Capture the cell that displays the provided text and extract its (x, y) central coordinate. 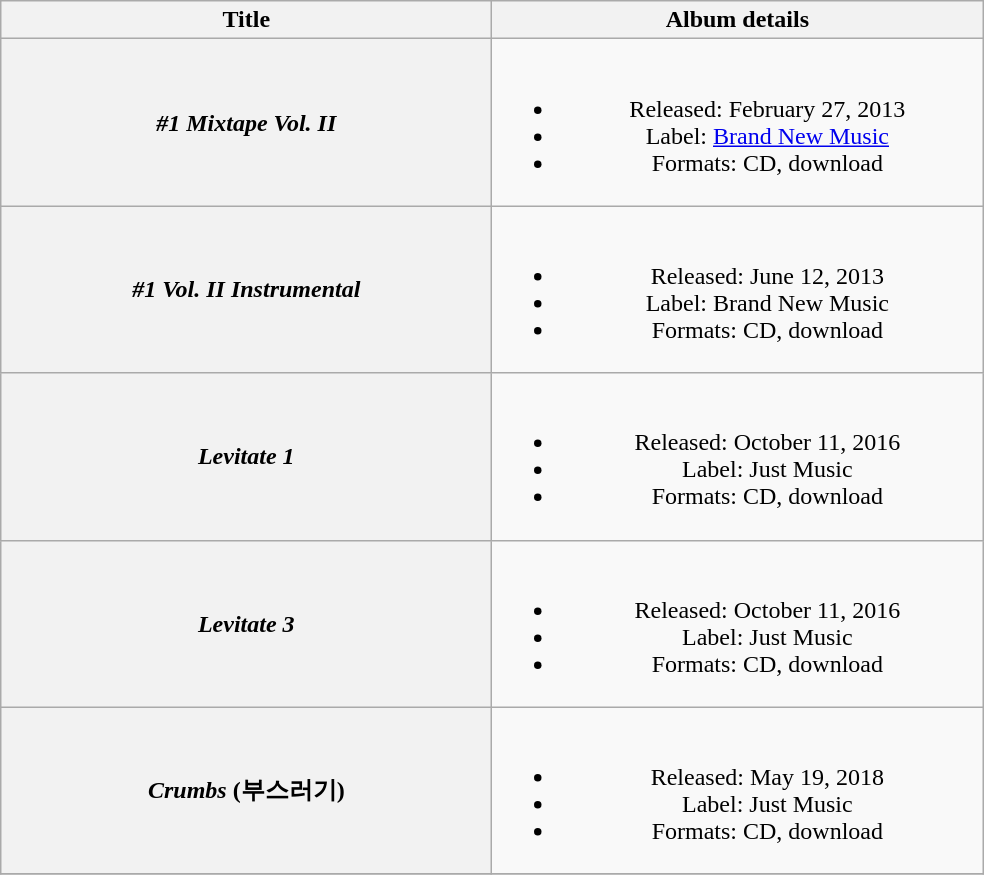
Released: June 12, 2013Label: Brand New MusicFormats: CD, download (738, 290)
Released: May 19, 2018Label: Just MusicFormats: CD, download (738, 790)
Released: February 27, 2013Label: Brand New MusicFormats: CD, download (738, 122)
Crumbs (부스러기) (246, 790)
#1 Vol. II Instrumental (246, 290)
Levitate 3 (246, 624)
Title (246, 20)
Album details (738, 20)
Levitate 1 (246, 456)
#1 Mixtape Vol. II (246, 122)
